Identify which cell holds the provided text, then report its (x, y) central coordinate. 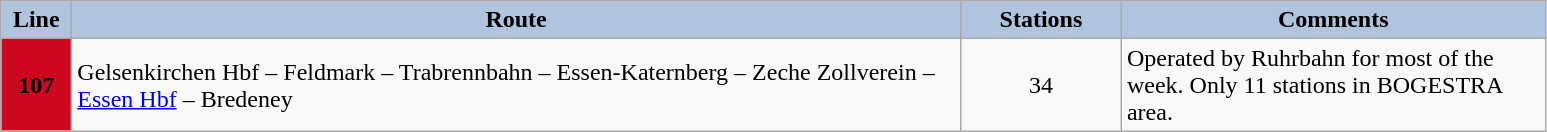
Comments (1333, 20)
Gelsenkirchen Hbf – Feldmark – Trabrennbahn – Essen-Katernberg – Zeche Zollverein – Essen Hbf – Bredeney (516, 85)
Line (36, 20)
34 (1040, 85)
107 (36, 85)
Stations (1040, 20)
Route (516, 20)
Operated by Ruhrbahn for most of the week. Only 11 stations in BOGESTRA area. (1333, 85)
